Locate the cell with the specified text and output its [X, Y] center coordinate. 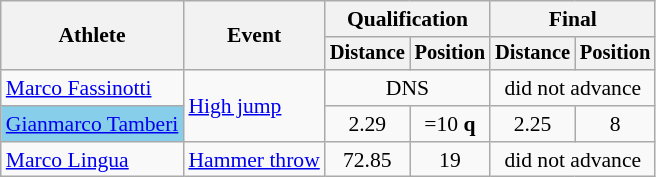
2.29 [368, 124]
2.25 [532, 124]
High jump [254, 106]
Gianmarco Tamberi [92, 124]
Athlete [92, 36]
8 [615, 124]
did not advance [572, 88]
Marco Fassinotti [92, 88]
Qualification [408, 19]
DNS [408, 88]
=10 q [450, 124]
Final [572, 19]
Event [254, 36]
